From the cell containing the given text, extract its center point as [x, y] coordinate. 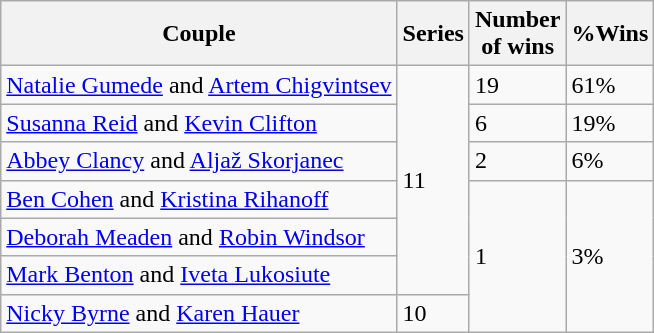
Series [433, 34]
6 [517, 123]
Ben Cohen and Kristina Rihanoff [199, 199]
Natalie Gumede and Artem Chigvintsev [199, 85]
Mark Benton and Iveta Lukosiute [199, 275]
11 [433, 180]
Susanna Reid and Kevin Clifton [199, 123]
2 [517, 161]
1 [517, 256]
10 [433, 313]
Deborah Meaden and Robin Windsor [199, 237]
6% [610, 161]
19 [517, 85]
Couple [199, 34]
19% [610, 123]
Number of wins [517, 34]
61% [610, 85]
Nicky Byrne and Karen Hauer [199, 313]
3% [610, 256]
Abbey Clancy and Aljaž Skorjanec [199, 161]
%Wins [610, 34]
